Return (x, y) of the center of cell containing provided text 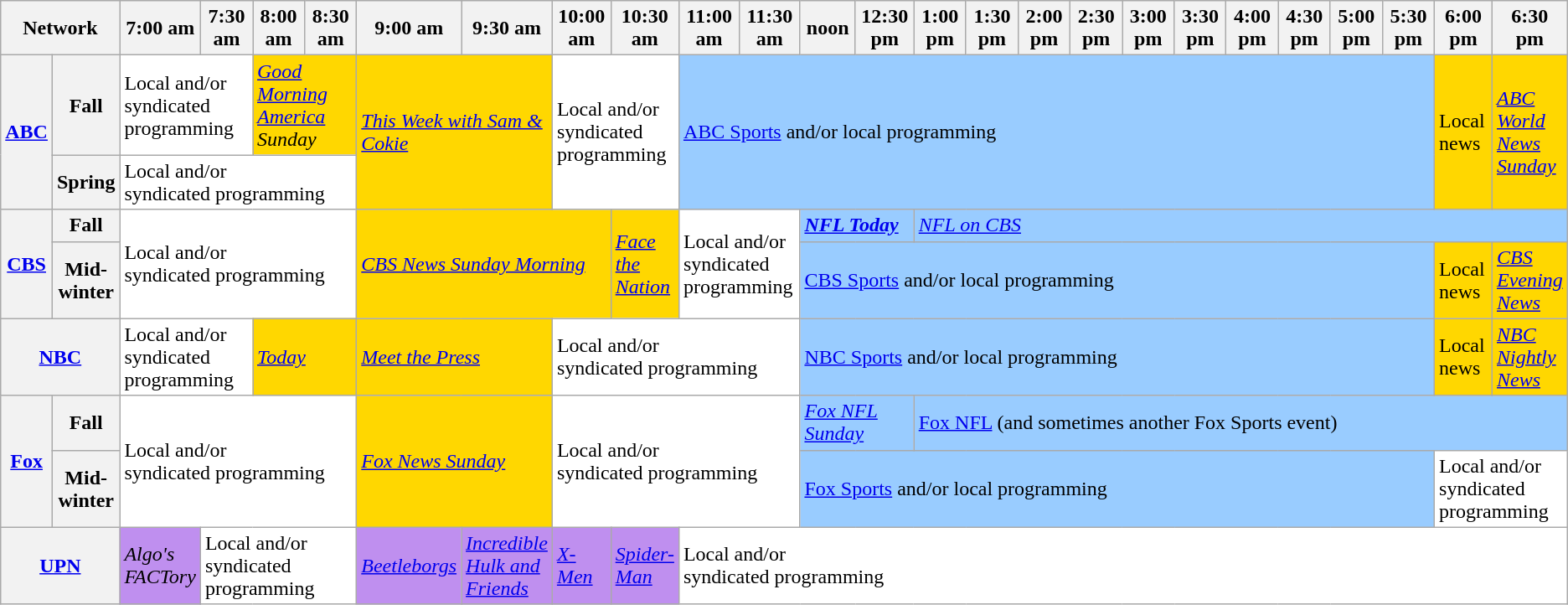
ABC (27, 132)
Fox News Sunday (455, 461)
6:00 pm (1464, 28)
4:00 pm (1252, 28)
9:00 am (409, 28)
CBS News Sunday Morning (484, 264)
1:00 pm (940, 28)
Network (60, 28)
Beetleborgs (409, 566)
NBC (60, 357)
2:00 pm (1044, 28)
1:30 pm (992, 28)
Algo's FACTory (160, 566)
Spider-Man (645, 566)
10:00 am (581, 28)
8:00 am (279, 28)
ABC World News Sunday (1529, 132)
Incredible Hulk and Friends (508, 566)
12:30 pm (885, 28)
4:30 pm (1304, 28)
3:30 pm (1200, 28)
Fox (27, 461)
Fox NFL Sunday (857, 422)
CBS (27, 264)
CBS Evening News (1529, 280)
Meet the Press (455, 357)
ABC Sports and/or local programming (1056, 132)
NFL on CBS (1240, 225)
5:30 pm (1408, 28)
NFL Today (857, 225)
Today (305, 357)
Spring (85, 183)
7:30 am (226, 28)
Face the Nation (645, 264)
X-Men (581, 566)
Fox NFL (and sometimes another Fox Sports event) (1240, 422)
2:30 pm (1096, 28)
UPN (60, 566)
Fox Sports and/or local programming (1117, 489)
3:00 pm (1148, 28)
8:30 am (331, 28)
Good Morning America Sunday (305, 106)
noon (828, 28)
10:30 am (645, 28)
NBC Sports and/or local programming (1117, 357)
5:00 pm (1356, 28)
NBC Nightly News (1529, 357)
11:00 am (709, 28)
11:30 am (770, 28)
7:00 am (160, 28)
6:30 pm (1529, 28)
CBS Sports and/or local programming (1117, 280)
9:30 am (508, 28)
This Week with Sam & Cokie (455, 132)
